Extract the [x, y] coordinate from the center of the cell holding the provided text.  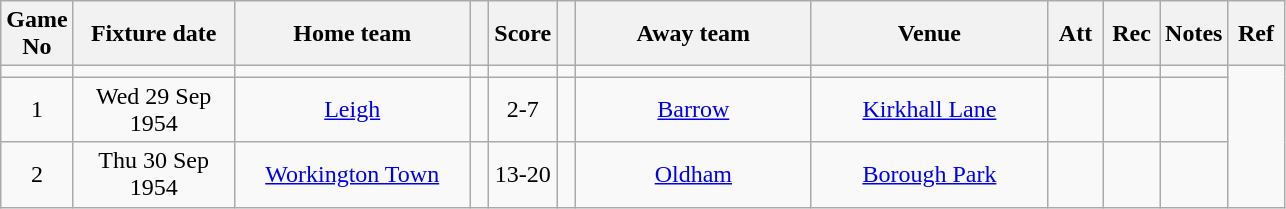
Notes [1194, 34]
Home team [352, 34]
Score [523, 34]
Att [1075, 34]
Game No [37, 34]
13-20 [523, 174]
Wed 29 Sep 1954 [154, 110]
Ref [1256, 34]
2 [37, 174]
Barrow [693, 110]
Borough Park [929, 174]
Away team [693, 34]
Venue [929, 34]
2-7 [523, 110]
Thu 30 Sep 1954 [154, 174]
Leigh [352, 110]
Kirkhall Lane [929, 110]
1 [37, 110]
Fixture date [154, 34]
Oldham [693, 174]
Workington Town [352, 174]
Rec [1132, 34]
